Locate the cell with the specified text and output its (x, y) center coordinate. 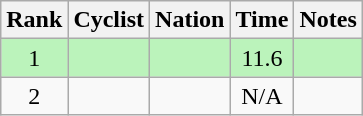
1 (34, 58)
11.6 (262, 58)
Nation (190, 20)
Notes (328, 20)
N/A (262, 96)
Rank (34, 20)
Time (262, 20)
Cyclist (109, 20)
2 (34, 96)
